Scan for the cell matching the given text and deliver its (x, y) coordinate at center. 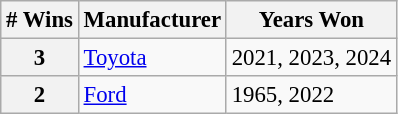
3 (40, 58)
2021, 2023, 2024 (311, 58)
Toyota (152, 58)
Years Won (311, 20)
# Wins (40, 20)
Manufacturer (152, 20)
Ford (152, 95)
1965, 2022 (311, 95)
2 (40, 95)
